Detect which cell encompasses the target text, then output its [x, y] center coordinate. 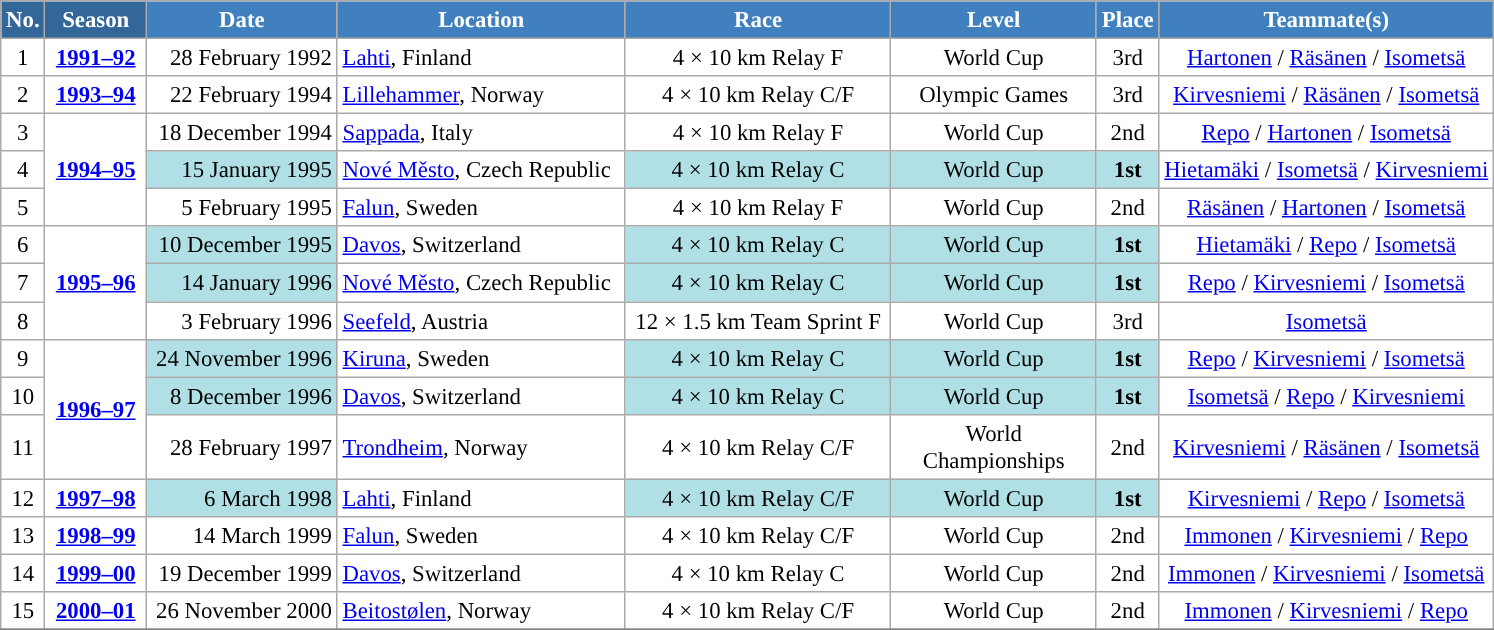
1 [23, 58]
1991–92 [96, 58]
No. [23, 20]
12 [23, 498]
14 March 1999 [242, 536]
Hietamäki / Repo / Isometsä [1326, 245]
Räsänen / Hartonen / Isometsä [1326, 208]
14 January 1996 [242, 283]
5 February 1995 [242, 208]
Level [994, 20]
1994–95 [96, 170]
10 December 1995 [242, 245]
13 [23, 536]
28 February 1992 [242, 58]
6 [23, 245]
15 [23, 611]
24 November 1996 [242, 358]
4 [23, 170]
Location [481, 20]
15 January 1995 [242, 170]
Kirvesniemi / Repo / Isometsä [1326, 498]
6 March 1998 [242, 498]
World Championships [994, 446]
Race [758, 20]
Hartonen / Räsänen / Isometsä [1326, 58]
Beitostølen, Norway [481, 611]
3 [23, 133]
2000–01 [96, 611]
11 [23, 446]
Repo / Hartonen / Isometsä [1326, 133]
Trondheim, Norway [481, 446]
8 December 1996 [242, 396]
Immonen / Kirvesniemi / Isometsä [1326, 573]
28 February 1997 [242, 446]
Olympic Games [994, 95]
Teammate(s) [1326, 20]
2 [23, 95]
1999–00 [96, 573]
8 [23, 321]
Isometsä / Repo / Kirvesniemi [1326, 396]
10 [23, 396]
Seefeld, Austria [481, 321]
Lillehammer, Norway [481, 95]
Hietamäki / Isometsä / Kirvesniemi [1326, 170]
1998–99 [96, 536]
1997–98 [96, 498]
Season [96, 20]
1993–94 [96, 95]
Kiruna, Sweden [481, 358]
5 [23, 208]
26 November 2000 [242, 611]
1995–96 [96, 282]
Date [242, 20]
18 December 1994 [242, 133]
19 December 1999 [242, 573]
Place [1127, 20]
12 × 1.5 km Team Sprint F [758, 321]
Sappada, Italy [481, 133]
Isometsä [1326, 321]
7 [23, 283]
3 February 1996 [242, 321]
9 [23, 358]
1996–97 [96, 409]
22 February 1994 [242, 95]
14 [23, 573]
